From the cell containing the given text, extract its center point as (X, Y) coordinate. 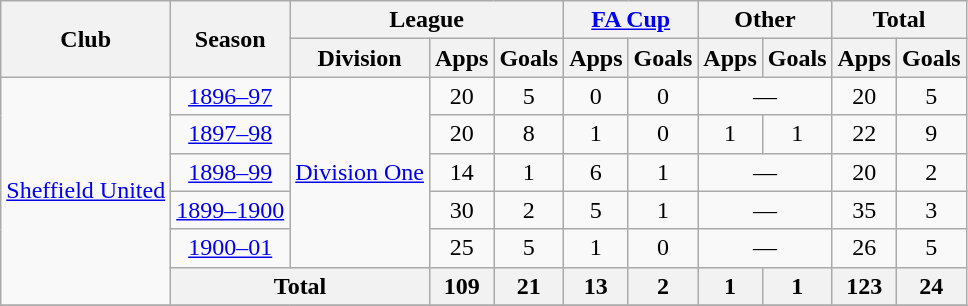
25 (461, 248)
22 (864, 134)
Division One (360, 172)
League (427, 20)
24 (931, 286)
Season (230, 39)
1900–01 (230, 248)
1898–99 (230, 172)
6 (596, 172)
FA Cup (631, 20)
14 (461, 172)
109 (461, 286)
1897–98 (230, 134)
13 (596, 286)
Division (360, 58)
123 (864, 286)
35 (864, 210)
1896–97 (230, 96)
Other (765, 20)
21 (529, 286)
26 (864, 248)
9 (931, 134)
Sheffield United (86, 191)
1899–1900 (230, 210)
3 (931, 210)
8 (529, 134)
Club (86, 39)
30 (461, 210)
